Output the (x, y) coordinate of the center of the cell containing the given text.  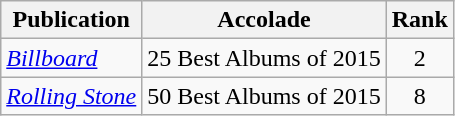
Accolade (264, 20)
25 Best Albums of 2015 (264, 58)
Billboard (72, 58)
Publication (72, 20)
2 (420, 58)
Rolling Stone (72, 96)
50 Best Albums of 2015 (264, 96)
Rank (420, 20)
8 (420, 96)
